For the text-containing cell, return its midpoint in (x, y) coordinate format. 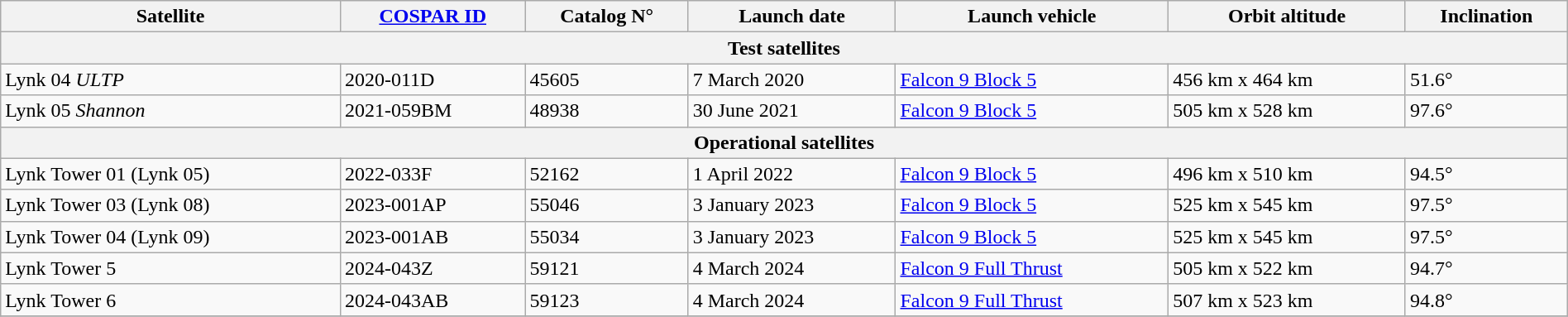
59121 (607, 268)
456 km x 464 km (1287, 79)
7 March 2020 (792, 79)
Orbit altitude (1287, 17)
496 km x 510 km (1287, 174)
Satellite (170, 17)
2023-001AP (433, 205)
2023-001AB (433, 237)
55034 (607, 237)
Lynk Tower 6 (170, 300)
2020-011D (433, 79)
30 June 2021 (792, 111)
94.5° (1486, 174)
Lynk Tower 03 (Lynk 08) (170, 205)
97.6° (1486, 111)
Launch date (792, 17)
Operational satellites (784, 142)
Lynk Tower 04 (Lynk 09) (170, 237)
2024-043Z (433, 268)
2024-043AB (433, 300)
2021-059BM (433, 111)
Lynk 05 Shannon (170, 111)
52162 (607, 174)
507 km x 523 km (1287, 300)
45605 (607, 79)
55046 (607, 205)
94.7° (1486, 268)
Launch vehicle (1032, 17)
Lynk Tower 5 (170, 268)
1 April 2022 (792, 174)
Inclination (1486, 17)
505 km x 528 km (1287, 111)
505 km x 522 km (1287, 268)
2022-033F (433, 174)
COSPAR ID (433, 17)
59123 (607, 300)
48938 (607, 111)
94.8° (1486, 300)
Lynk 04 ULTP (170, 79)
Test satellites (784, 48)
Lynk Tower 01 (Lynk 05) (170, 174)
51.6° (1486, 79)
Catalog N° (607, 17)
